Capture the cell that displays the provided text and extract its [X, Y] central coordinate. 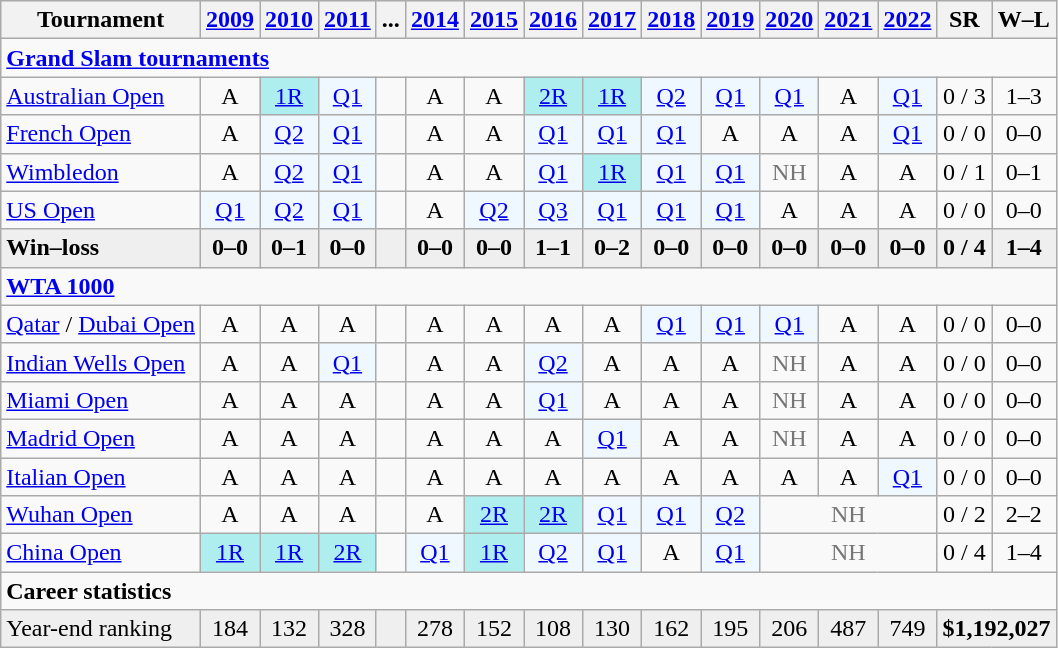
Australian Open [101, 96]
0 / 3 [964, 96]
749 [908, 629]
Qatar / Dubai Open [101, 324]
2009 [230, 20]
2019 [730, 20]
Miami Open [101, 400]
China Open [101, 553]
0 / 2 [964, 515]
2010 [290, 20]
Wimbledon [101, 172]
184 [230, 629]
0 / 1 [964, 172]
195 [730, 629]
Italian Open [101, 477]
Wuhan Open [101, 515]
Q3 [554, 210]
108 [554, 629]
2015 [494, 20]
487 [848, 629]
Tournament [101, 20]
2017 [612, 20]
US Open [101, 210]
$1,192,027 [996, 629]
2011 [348, 20]
130 [612, 629]
2016 [554, 20]
2021 [848, 20]
1–1 [554, 248]
2020 [790, 20]
206 [790, 629]
328 [348, 629]
Madrid Open [101, 438]
French Open [101, 134]
278 [434, 629]
1–3 [1024, 96]
Win–loss [101, 248]
SR [964, 20]
W–L [1024, 20]
... [390, 20]
2014 [434, 20]
Year-end ranking [101, 629]
2022 [908, 20]
Grand Slam tournaments [528, 58]
Indian Wells Open [101, 362]
162 [672, 629]
152 [494, 629]
0–2 [612, 248]
2–2 [1024, 515]
WTA 1000 [528, 286]
2018 [672, 20]
Career statistics [528, 591]
132 [290, 629]
